Pinpoint the cell where the given text exists, returning its [X, Y] midpoint coordinate. 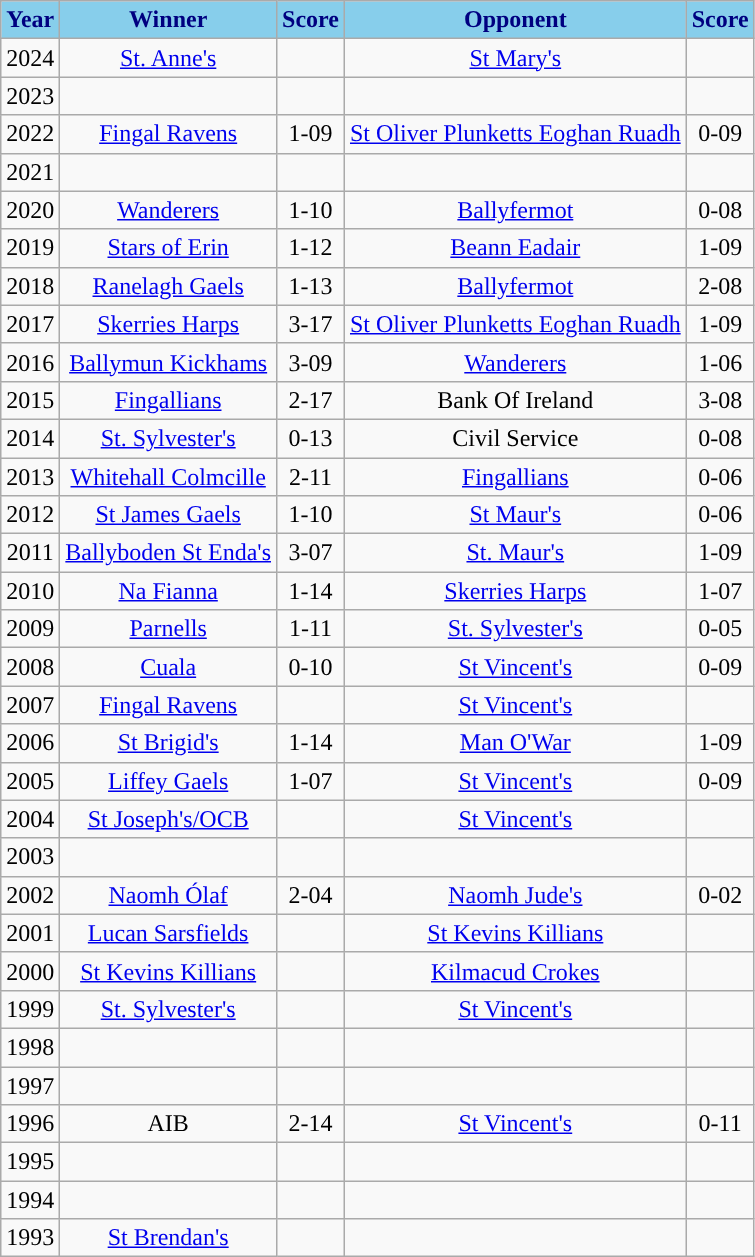
2013 [30, 477]
0-05 [720, 629]
Bank Of Ireland [515, 400]
Na Fianna [168, 591]
Cuala [168, 667]
2009 [30, 629]
Civil Service [515, 438]
2001 [30, 933]
Naomh Ólaf [168, 895]
Lucan Sarsfields [168, 933]
2015 [30, 400]
2004 [30, 819]
2011 [30, 553]
2003 [30, 857]
Naomh Jude's [515, 895]
3-17 [311, 324]
2-11 [311, 477]
St Mary's [515, 58]
2021 [30, 172]
1-11 [311, 629]
3-08 [720, 400]
Man O'War [515, 743]
0-02 [720, 895]
1996 [30, 1124]
Year [30, 20]
2008 [30, 667]
St Brendan's [168, 1238]
2-14 [311, 1124]
1998 [30, 1047]
1-13 [311, 286]
AIB [168, 1124]
1994 [30, 1200]
1999 [30, 1009]
Beann Eadair [515, 248]
2022 [30, 134]
2017 [30, 324]
2020 [30, 210]
Stars of Erin [168, 248]
Ballymun Kickhams [168, 362]
2012 [30, 515]
2007 [30, 705]
2006 [30, 743]
0-13 [311, 438]
St. Maur's [515, 553]
2-17 [311, 400]
Whitehall Colmcille [168, 477]
St James Gaels [168, 515]
2019 [30, 248]
2005 [30, 781]
Liffey Gaels [168, 781]
2018 [30, 286]
2016 [30, 362]
2000 [30, 971]
Ballyboden St Enda's [168, 553]
2014 [30, 438]
1993 [30, 1238]
2-08 [720, 286]
Parnells [168, 629]
1995 [30, 1162]
St Brigid's [168, 743]
Ranelagh Gaels [168, 286]
St Maur's [515, 515]
Winner [168, 20]
1-12 [311, 248]
St Joseph's/OCB [168, 819]
3-07 [311, 553]
2024 [30, 58]
Opponent [515, 20]
St. Anne's [168, 58]
0-11 [720, 1124]
2010 [30, 591]
1997 [30, 1085]
3-09 [311, 362]
2023 [30, 96]
0-10 [311, 667]
Kilmacud Crokes [515, 971]
1-06 [720, 362]
2002 [30, 895]
2-04 [311, 895]
